Capture the cell that displays the provided text and extract its [X, Y] central coordinate. 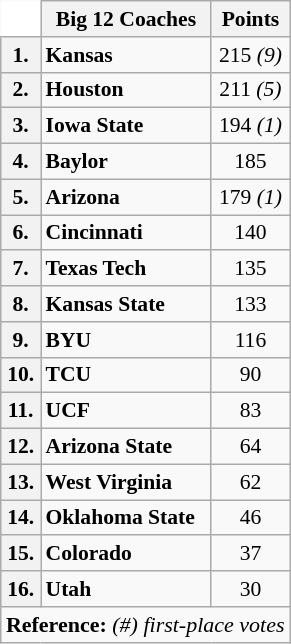
West Virginia [126, 482]
TCU [126, 375]
194 (1) [250, 126]
215 (9) [250, 55]
11. [21, 411]
Arizona State [126, 447]
Kansas State [126, 304]
Iowa State [126, 126]
Kansas [126, 55]
Reference: (#) first-place votes [146, 625]
5. [21, 197]
Oklahoma State [126, 518]
3. [21, 126]
37 [250, 554]
62 [250, 482]
135 [250, 269]
9. [21, 340]
4. [21, 162]
83 [250, 411]
185 [250, 162]
46 [250, 518]
14. [21, 518]
179 (1) [250, 197]
7. [21, 269]
Big 12 Coaches [126, 19]
12. [21, 447]
Baylor [126, 162]
15. [21, 554]
10. [21, 375]
133 [250, 304]
BYU [126, 340]
8. [21, 304]
UCF [126, 411]
Utah [126, 589]
211 (5) [250, 90]
2. [21, 90]
64 [250, 447]
1. [21, 55]
16. [21, 589]
Texas Tech [126, 269]
116 [250, 340]
Colorado [126, 554]
Arizona [126, 197]
6. [21, 233]
90 [250, 375]
13. [21, 482]
140 [250, 233]
Cincinnati [126, 233]
Houston [126, 90]
30 [250, 589]
Points [250, 19]
